Return the (x, y) coordinate for the center point of the cell that contains the specified text.  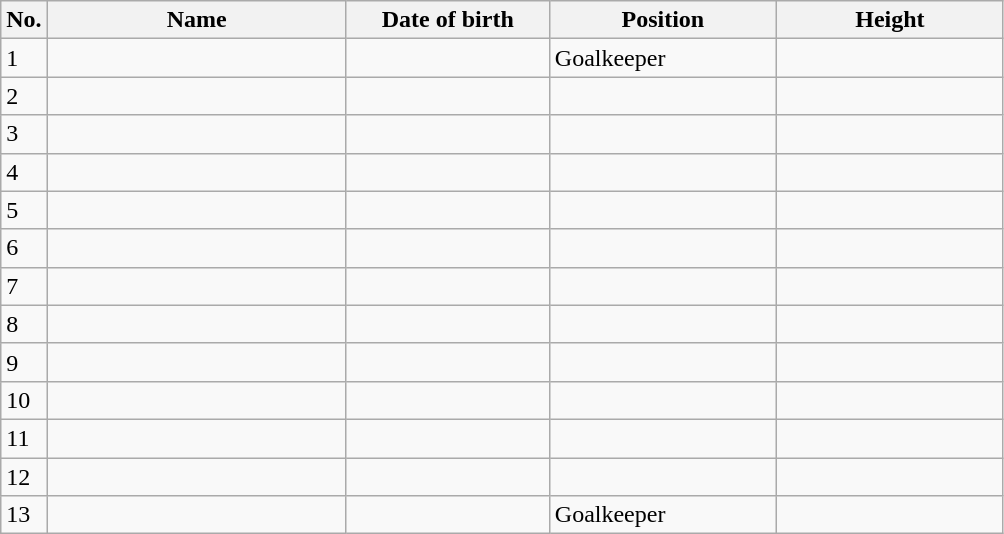
Name (196, 20)
Height (890, 20)
6 (24, 248)
No. (24, 20)
3 (24, 134)
5 (24, 210)
11 (24, 438)
9 (24, 362)
13 (24, 515)
4 (24, 172)
10 (24, 400)
Date of birth (448, 20)
1 (24, 58)
12 (24, 477)
7 (24, 286)
8 (24, 324)
2 (24, 96)
Position (662, 20)
